Return [x, y] of the center of cell containing provided text 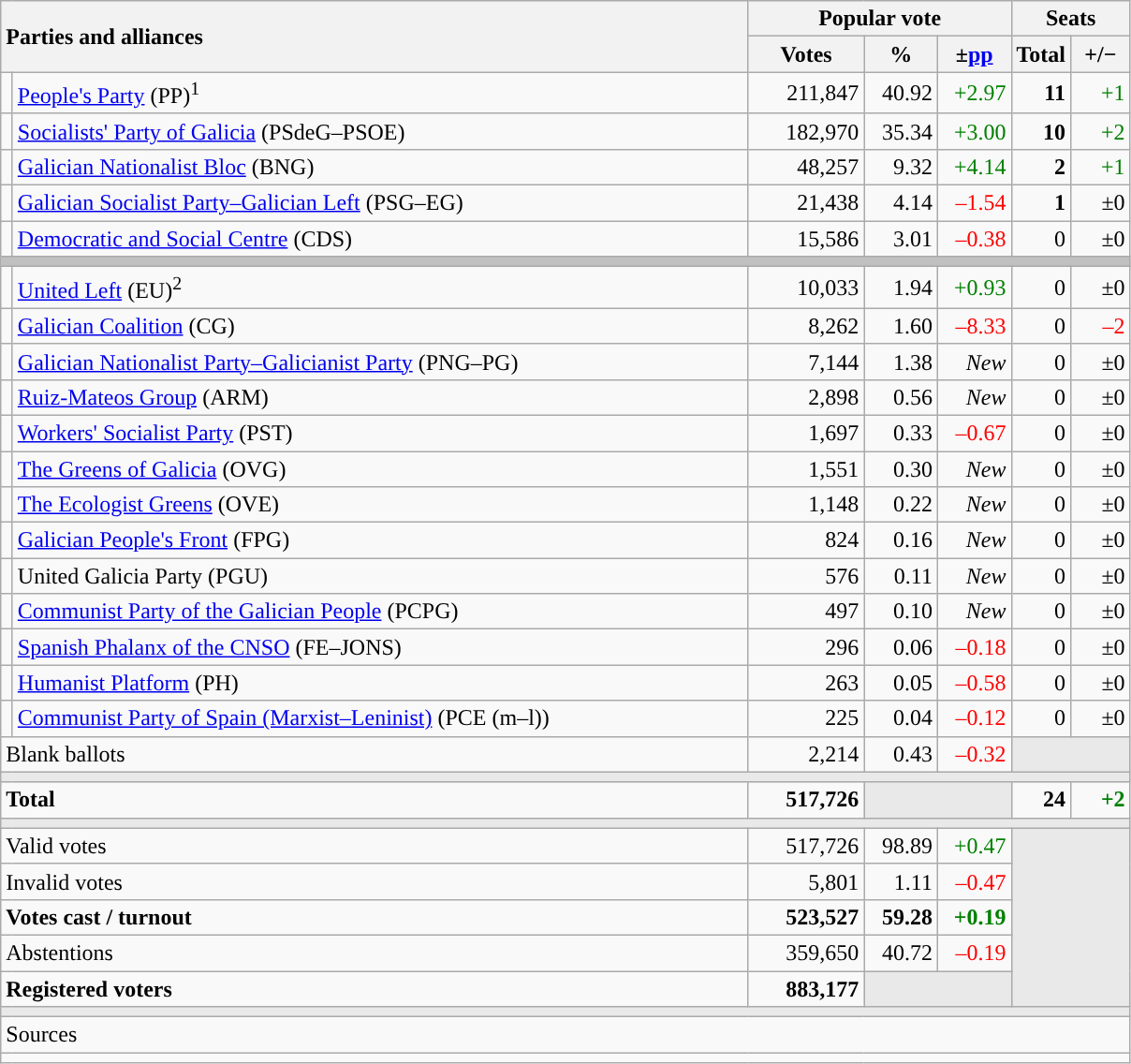
Valid votes [375, 846]
296 [806, 647]
Sources [565, 1035]
1 [1041, 203]
824 [806, 540]
People's Party (PP)1 [380, 94]
Votes [806, 54]
576 [806, 576]
523,527 [806, 917]
3.01 [901, 239]
+0.93 [974, 288]
40.72 [901, 953]
% [901, 54]
Spanish Phalanx of the CNSO (FE–JONS) [380, 647]
Galician Coalition (CG) [380, 326]
United Galicia Party (PGU) [380, 576]
Humanist Platform (PH) [380, 683]
0.22 [901, 505]
2,214 [806, 754]
–0.18 [974, 647]
1.38 [901, 362]
Socialists' Party of Galicia (PSdeG–PSOE) [380, 131]
–0.12 [974, 718]
10,033 [806, 288]
Galician Nationalist Bloc (BNG) [380, 167]
Parties and alliances [375, 37]
1,551 [806, 469]
Votes cast / turnout [375, 917]
+0.19 [974, 917]
Galician People's Front (FPG) [380, 540]
98.89 [901, 846]
0.30 [901, 469]
359,650 [806, 953]
1.60 [901, 326]
Communist Party of the Galician People (PCPG) [380, 612]
182,970 [806, 131]
–2 [1101, 326]
+3.00 [974, 131]
–1.54 [974, 203]
2 [1041, 167]
Communist Party of Spain (Marxist–Leninist) (PCE (m–l)) [380, 718]
–0.58 [974, 683]
1,697 [806, 433]
0.04 [901, 718]
4.14 [901, 203]
10 [1041, 131]
1.11 [901, 881]
15,586 [806, 239]
48,257 [806, 167]
0.10 [901, 612]
35.34 [901, 131]
±pp [974, 54]
1.94 [901, 288]
11 [1041, 94]
The Ecologist Greens (OVE) [380, 505]
United Left (EU)2 [380, 288]
883,177 [806, 989]
211,847 [806, 94]
497 [806, 612]
+2.97 [974, 94]
Workers' Socialist Party (PST) [380, 433]
–0.19 [974, 953]
0.06 [901, 647]
1,148 [806, 505]
–0.67 [974, 433]
Invalid votes [375, 881]
8,262 [806, 326]
Democratic and Social Centre (CDS) [380, 239]
0.56 [901, 397]
59.28 [901, 917]
Registered voters [375, 989]
Popular vote [880, 19]
0.05 [901, 683]
0.43 [901, 754]
+/− [1101, 54]
0.11 [901, 576]
24 [1041, 800]
263 [806, 683]
+4.14 [974, 167]
0.33 [901, 433]
Galician Socialist Party–Galician Left (PSG–EG) [380, 203]
9.32 [901, 167]
Seats [1071, 19]
7,144 [806, 362]
40.92 [901, 94]
The Greens of Galicia (OVG) [380, 469]
–8.33 [974, 326]
21,438 [806, 203]
Ruiz-Mateos Group (ARM) [380, 397]
–0.38 [974, 239]
Abstentions [375, 953]
+0.47 [974, 846]
–0.47 [974, 881]
0.16 [901, 540]
5,801 [806, 881]
2,898 [806, 397]
Galician Nationalist Party–Galicianist Party (PNG–PG) [380, 362]
225 [806, 718]
–0.32 [974, 754]
Blank ballots [375, 754]
